Search for the cell housing the specified text and yield its [X, Y] center coordinate. 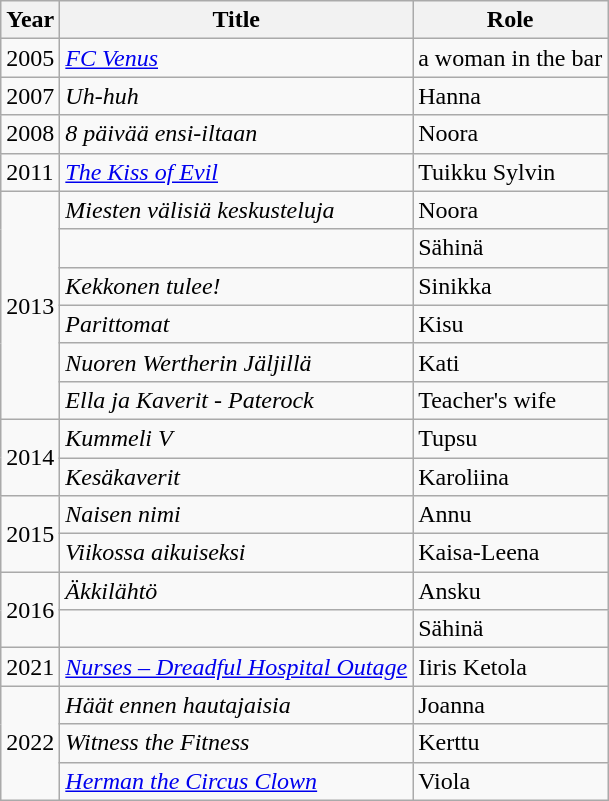
2022 [30, 743]
Hanna [510, 96]
Teacher's wife [510, 400]
Title [236, 20]
Annu [510, 515]
2013 [30, 305]
Kummeli V [236, 438]
Viikossa aikuiseksi [236, 553]
Nurses – Dreadful Hospital Outage [236, 667]
Uh-huh [236, 96]
2016 [30, 610]
Kaisa-Leena [510, 553]
Joanna [510, 705]
2021 [30, 667]
Parittomat [236, 324]
Iiris Ketola [510, 667]
FC Venus [236, 58]
Viola [510, 781]
2005 [30, 58]
Häät ennen hautajaisia [236, 705]
Nuoren Wertherin Jäljillä [236, 362]
a woman in the bar [510, 58]
2015 [30, 534]
2007 [30, 96]
Witness the Fitness [236, 743]
The Kiss of Evil [236, 172]
2014 [30, 457]
Äkkilähtö [236, 591]
Sinikka [510, 286]
Kati [510, 362]
Tuikku Sylvin [510, 172]
Kisu [510, 324]
Herman the Circus Clown [236, 781]
Kerttu [510, 743]
2011 [30, 172]
Year [30, 20]
Ella ja Kaverit - Paterock [236, 400]
Kekkonen tulee! [236, 286]
2008 [30, 134]
Kesäkaverit [236, 477]
Ansku [510, 591]
Miesten välisiä keskusteluja [236, 210]
8 päivää ensi-iltaan [236, 134]
Karoliina [510, 477]
Naisen nimi [236, 515]
Role [510, 20]
Tupsu [510, 438]
